Scan for the cell matching the given text and deliver its (x, y) coordinate at center. 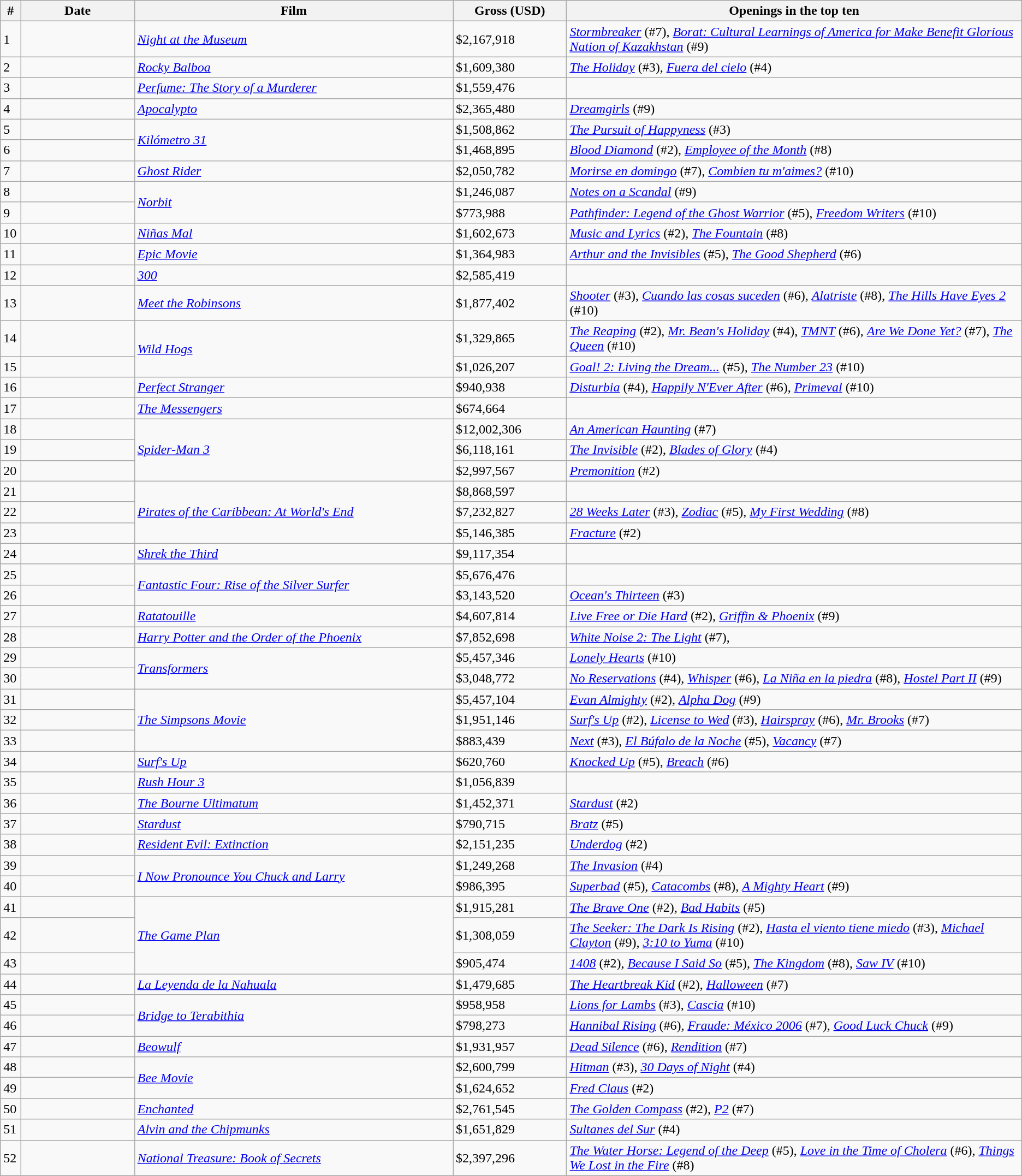
$2,151,235 (510, 845)
Stardust (#2) (794, 803)
Meet the Robinsons (294, 304)
9 (11, 212)
Blood Diamond (#2), Employee of the Month (#8) (794, 150)
46 (11, 1026)
White Noise 2: The Light (#7), (794, 637)
Music and Lyrics (#2), The Fountain (#8) (794, 233)
$1,609,380 (510, 67)
28 (11, 637)
Alvin and the Chipmunks (294, 1130)
34 (11, 762)
$2,167,918 (510, 39)
Fantastic Four: Rise of the Silver Surfer (294, 585)
4 (11, 109)
The Invasion (#4) (794, 865)
The Reaping (#2), Mr. Bean's Holiday (#4), TMNT (#6), Are We Done Yet? (#7), The Queen (#10) (794, 338)
$9,117,354 (510, 554)
24 (11, 554)
Lonely Hearts (#10) (794, 658)
Knocked Up (#5), Breach (#6) (794, 762)
38 (11, 845)
Dead Silence (#6), Rendition (#7) (794, 1047)
33 (11, 741)
42 (11, 935)
$6,118,161 (510, 450)
$2,365,480 (510, 109)
20 (11, 471)
45 (11, 1005)
28 Weeks Later (#3), Zodiac (#5), My First Wedding (#8) (794, 512)
8 (11, 192)
The Simpsons Movie (294, 720)
2 (11, 67)
Bridge to Terabithia (294, 1015)
48 (11, 1067)
Kilómetro 31 (294, 140)
$12,002,306 (510, 429)
Ratatouille (294, 616)
Goal! 2: Living the Dream... (#5), The Number 23 (#10) (794, 367)
The Golden Compass (#2), P2 (#7) (794, 1109)
17 (11, 408)
32 (11, 720)
Pirates of the Caribbean: At World's End (294, 512)
$2,761,545 (510, 1109)
Perfect Stranger (294, 388)
The Seeker: The Dark Is Rising (#2), Hasta el viento tiene miedo (#3), Michael Clayton (#9), 3:10 to Yuma (#10) (794, 935)
39 (11, 865)
$1,651,829 (510, 1130)
41 (11, 907)
1 (11, 39)
$1,915,281 (510, 907)
7 (11, 171)
$5,146,385 (510, 533)
Transformers (294, 668)
$4,607,814 (510, 616)
I Now Pronounce You Chuck and Larry (294, 876)
Premonition (#2) (794, 471)
$1,308,059 (510, 935)
The Brave One (#2), Bad Habits (#5) (794, 907)
Niñas Mal (294, 233)
19 (11, 450)
10 (11, 233)
$1,931,957 (510, 1047)
Live Free or Die Hard (#2), Griffin & Phoenix (#9) (794, 616)
Hitman (#3), 30 Days of Night (#4) (794, 1067)
Norbit (294, 202)
$773,988 (510, 212)
14 (11, 338)
National Treasure: Book of Secrets (294, 1157)
$8,868,597 (510, 491)
Harry Potter and the Order of the Phoenix (294, 637)
The Water Horse: Legend of the Deep (#5), Love in the Time of Cholera (#6), Things We Lost in the Fire (#8) (794, 1157)
Ghost Rider (294, 171)
$5,457,346 (510, 658)
16 (11, 388)
$620,760 (510, 762)
$5,676,476 (510, 574)
The Messengers (294, 408)
The Bourne Ultimatum (294, 803)
31 (11, 699)
$1,249,268 (510, 865)
$1,951,146 (510, 720)
$798,273 (510, 1026)
22 (11, 512)
Lions for Lambs (#3), Cascia (#10) (794, 1005)
29 (11, 658)
Fred Claus (#2) (794, 1088)
300 (294, 275)
Stormbreaker (#7), Borat: Cultural Learnings of America for Make Benefit Glorious Nation of Kazakhstan (#9) (794, 39)
Gross (USD) (510, 11)
Shooter (#3), Cuando las cosas suceden (#6), Alatriste (#8), The Hills Have Eyes 2 (#10) (794, 304)
$5,457,104 (510, 699)
Dreamgirls (#9) (794, 109)
43 (11, 963)
52 (11, 1157)
51 (11, 1130)
Superbad (#5), Catacombs (#8), A Mighty Heart (#9) (794, 886)
Wild Hogs (294, 349)
The Pursuit of Happyness (#3) (794, 129)
The Holiday (#3), Fuera del cielo (#4) (794, 67)
$1,877,402 (510, 304)
50 (11, 1109)
Enchanted (294, 1109)
$883,439 (510, 741)
Hannibal Rising (#6), Fraude: México 2006 (#7), Good Luck Chuck (#9) (794, 1026)
Disturbia (#4), Happily N'Ever After (#6), Primeval (#10) (794, 388)
Arthur and the Invisibles (#5), The Good Shepherd (#6) (794, 254)
$986,395 (510, 886)
Morirse en domingo (#7), Combien tu m'aimes? (#10) (794, 171)
$790,715 (510, 824)
35 (11, 782)
1408 (#2), Because I Said So (#5), The Kingdom (#8), Saw IV (#10) (794, 963)
$1,329,865 (510, 338)
La Leyenda de la Nahuala (294, 984)
$7,852,698 (510, 637)
Perfume: The Story of a Murderer (294, 88)
Rocky Balboa (294, 67)
$1,468,895 (510, 150)
Fracture (#2) (794, 533)
$1,056,839 (510, 782)
Rush Hour 3 (294, 782)
Beowulf (294, 1047)
15 (11, 367)
$1,479,685 (510, 984)
5 (11, 129)
Film (294, 11)
$2,050,782 (510, 171)
11 (11, 254)
Evan Almighty (#2), Alpha Dog (#9) (794, 699)
37 (11, 824)
Openings in the top ten (794, 11)
Night at the Museum (294, 39)
47 (11, 1047)
Sultanes del Sur (#4) (794, 1130)
30 (11, 679)
Underdog (#2) (794, 845)
$2,585,419 (510, 275)
$1,624,652 (510, 1088)
26 (11, 595)
Bratz (#5) (794, 824)
$3,048,772 (510, 679)
$1,559,476 (510, 88)
Date (78, 11)
The Game Plan (294, 935)
3 (11, 88)
6 (11, 150)
$3,143,520 (510, 595)
$958,958 (510, 1005)
The Invisible (#2), Blades of Glory (#4) (794, 450)
$1,452,371 (510, 803)
No Reservations (#4), Whisper (#6), La Niña en la piedra (#8), Hostel Part II (#9) (794, 679)
$1,508,862 (510, 129)
49 (11, 1088)
Shrek the Third (294, 554)
Resident Evil: Extinction (294, 845)
18 (11, 429)
# (11, 11)
21 (11, 491)
Apocalypto (294, 109)
23 (11, 533)
40 (11, 886)
36 (11, 803)
$1,602,673 (510, 233)
Stardust (294, 824)
$940,938 (510, 388)
25 (11, 574)
$905,474 (510, 963)
The Heartbreak Kid (#2), Halloween (#7) (794, 984)
27 (11, 616)
$2,397,296 (510, 1157)
Epic Movie (294, 254)
Pathfinder: Legend of the Ghost Warrior (#5), Freedom Writers (#10) (794, 212)
Notes on a Scandal (#9) (794, 192)
$7,232,827 (510, 512)
Spider-Man 3 (294, 450)
12 (11, 275)
$1,246,087 (510, 192)
$2,997,567 (510, 471)
$1,026,207 (510, 367)
Ocean's Thirteen (#3) (794, 595)
Surf's Up (294, 762)
An American Haunting (#7) (794, 429)
44 (11, 984)
Surf's Up (#2), License to Wed (#3), Hairspray (#6), Mr. Brooks (#7) (794, 720)
Bee Movie (294, 1078)
$2,600,799 (510, 1067)
13 (11, 304)
$674,664 (510, 408)
Next (#3), El Búfalo de la Noche (#5), Vacancy (#7) (794, 741)
$1,364,983 (510, 254)
